Identify which cell holds the provided text, then report its (X, Y) central coordinate. 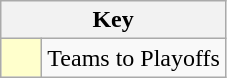
Teams to Playoffs (134, 58)
Key (114, 20)
